Capture the cell that displays the provided text and extract its [x, y] central coordinate. 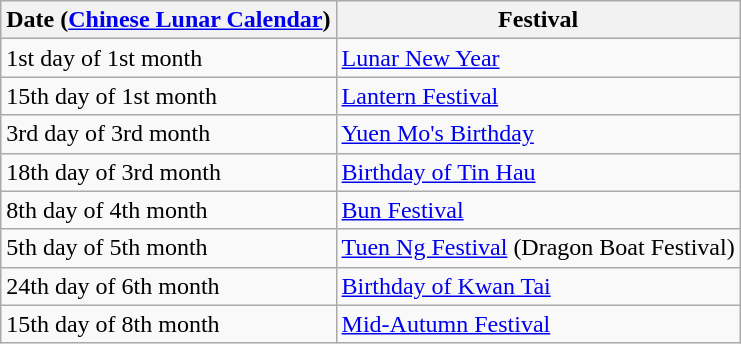
15th day of 8th month [168, 324]
24th day of 6th month [168, 286]
1st day of 1st month [168, 58]
Birthday of Tin Hau [538, 172]
Date (Chinese Lunar Calendar) [168, 20]
18th day of 3rd month [168, 172]
Birthday of Kwan Tai [538, 286]
Tuen Ng Festival (Dragon Boat Festival) [538, 248]
Lantern Festival [538, 96]
5th day of 5th month [168, 248]
3rd day of 3rd month [168, 134]
Yuen Mo's Birthday [538, 134]
Lunar New Year [538, 58]
8th day of 4th month [168, 210]
15th day of 1st month [168, 96]
Festival [538, 20]
Mid-Autumn Festival [538, 324]
Bun Festival [538, 210]
